Detect which cell encompasses the target text, then output its [X, Y] center coordinate. 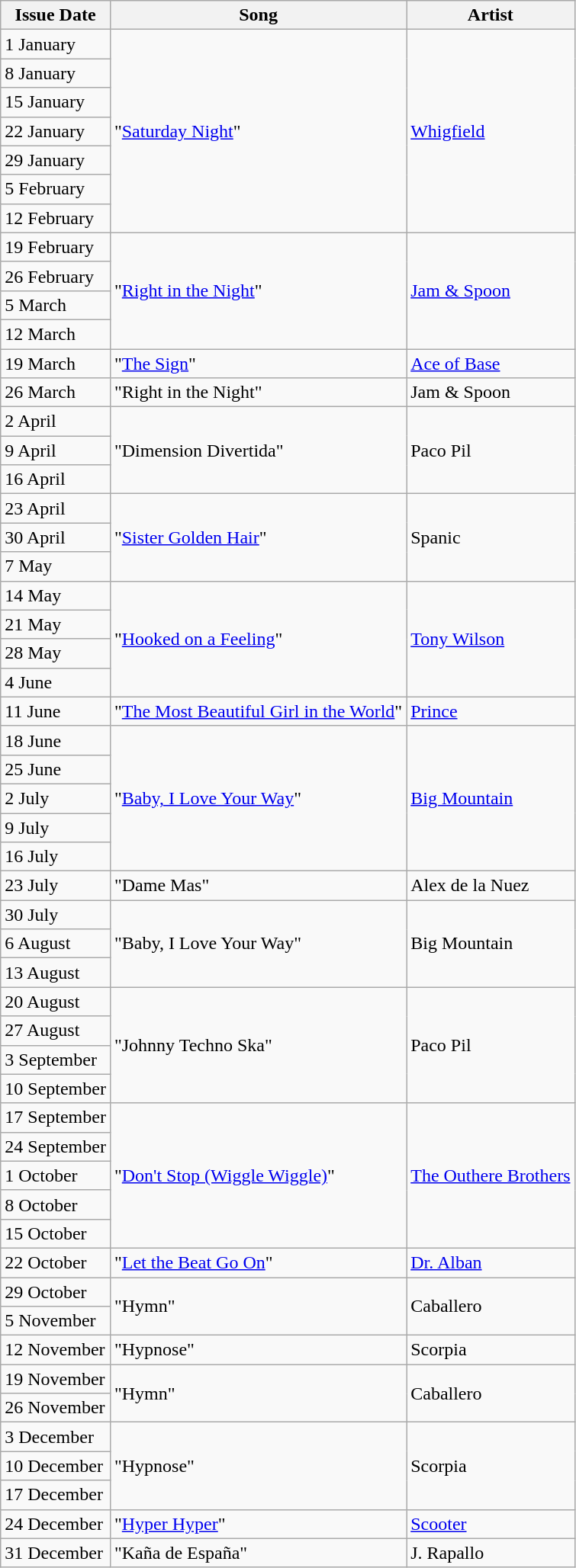
18 June [56, 740]
29 October [56, 1292]
"Hooked on a Feeling" [258, 639]
9 July [56, 827]
Issue Date [56, 15]
15 January [56, 102]
"Let the Beat Go On" [258, 1262]
16 July [56, 857]
24 September [56, 1146]
"The Sign" [258, 364]
20 August [56, 1002]
26 November [56, 1408]
15 October [56, 1233]
12 February [56, 218]
25 June [56, 769]
Scooter [491, 1524]
27 August [56, 1031]
26 February [56, 276]
2 July [56, 798]
19 February [56, 247]
14 May [56, 595]
3 December [56, 1437]
5 February [56, 189]
"Johnny Techno Ska" [258, 1045]
8 January [56, 73]
22 October [56, 1262]
23 April [56, 508]
Whigfield [491, 131]
3 September [56, 1060]
Prince [491, 711]
Tony Wilson [491, 639]
21 May [56, 624]
10 September [56, 1089]
6 August [56, 944]
J. Rapallo [491, 1553]
5 November [56, 1321]
30 July [56, 915]
11 June [56, 711]
"Dame Mas" [258, 886]
1 October [56, 1175]
12 November [56, 1350]
30 April [56, 537]
7 May [56, 566]
4 June [56, 682]
"Don't Stop (Wiggle Wiggle)" [258, 1175]
31 December [56, 1553]
8 October [56, 1204]
1 January [56, 44]
Artist [491, 15]
13 August [56, 973]
Dr. Alban [491, 1262]
2 April [56, 422]
Spanic [491, 537]
Alex de la Nuez [491, 886]
"Sister Golden Hair" [258, 537]
28 May [56, 653]
24 December [56, 1524]
23 July [56, 886]
26 March [56, 393]
12 March [56, 334]
"Dimension Divertida" [258, 451]
29 January [56, 160]
17 December [56, 1495]
Ace of Base [491, 364]
10 December [56, 1466]
"Hyper Hyper" [258, 1524]
17 September [56, 1117]
9 April [56, 451]
Song [258, 15]
19 March [56, 364]
16 April [56, 479]
The Outhere Brothers [491, 1175]
5 March [56, 305]
"The Most Beautiful Girl in the World" [258, 711]
"Kaña de España" [258, 1553]
19 November [56, 1379]
"Saturday Night" [258, 131]
22 January [56, 131]
